Return the (x, y) coordinate for the center point of the cell that contains the specified text.  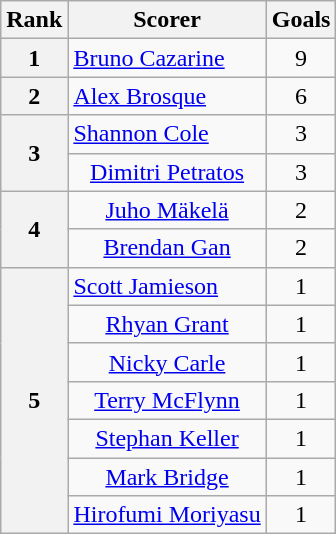
Scorer (167, 20)
Terry McFlynn (167, 400)
Rhyan Grant (167, 324)
Rank (34, 20)
Stephan Keller (167, 438)
Brendan Gan (167, 248)
6 (301, 96)
Dimitri Petratos (167, 172)
Hirofumi Moriyasu (167, 515)
Alex Brosque (167, 96)
4 (34, 229)
Nicky Carle (167, 362)
5 (34, 400)
Mark Bridge (167, 477)
Scott Jamieson (167, 286)
9 (301, 58)
Goals (301, 20)
Juho Mäkelä (167, 210)
Bruno Cazarine (167, 58)
Shannon Cole (167, 134)
